Return the (x, y) coordinate for the center point of the cell that contains the specified text.  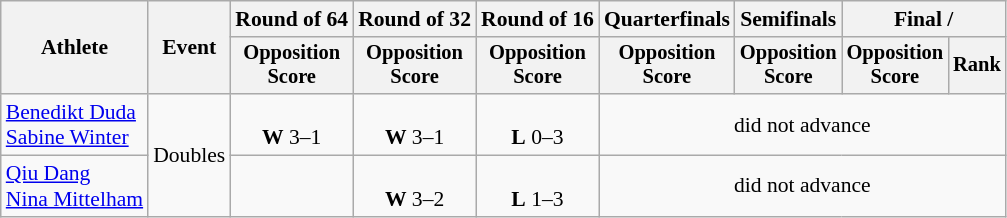
Rank (977, 66)
Athlete (74, 48)
Doubles (189, 155)
L 0–3 (538, 124)
L 1–3 (538, 186)
Semifinals (788, 19)
Round of 64 (292, 19)
Qiu DangNina Mittelham (74, 186)
Benedikt DudaSabine Winter (74, 124)
Quarterfinals (667, 19)
Final / (924, 19)
Round of 16 (538, 19)
W 3–2 (414, 186)
Event (189, 48)
Round of 32 (414, 19)
